Detect which cell encompasses the target text, then output its [X, Y] center coordinate. 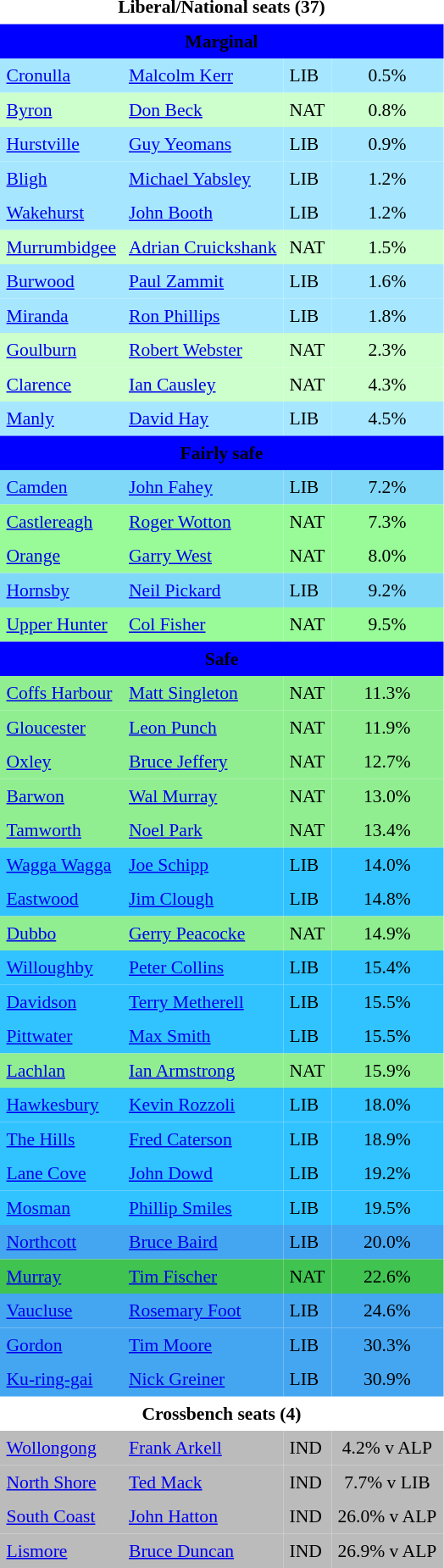
Ian Causley [202, 384]
2.3% [387, 350]
7.3% [387, 521]
Gordon [61, 1344]
Noel Park [202, 830]
Northcott [61, 1242]
26.0% v ALP [387, 1516]
Wakehurst [61, 213]
Willoughby [61, 967]
14.8% [387, 899]
Matt Singleton [202, 693]
1.8% [387, 315]
Tim Fischer [202, 1276]
Mosman [61, 1207]
8.0% [387, 556]
Wal Murray [202, 795]
Dubbo [61, 933]
Phillip Smiles [202, 1207]
Ku-ring-gai [61, 1379]
Nick Greiner [202, 1379]
Hawkesbury [61, 1105]
Leon Punch [202, 727]
26.9% v ALP [387, 1550]
18.9% [387, 1139]
Fred Caterson [202, 1139]
Rosemary Foot [202, 1310]
Jim Clough [202, 899]
7.7% v LIB [387, 1482]
22.6% [387, 1276]
14.9% [387, 933]
Guy Yeomans [202, 144]
18.0% [387, 1105]
Frank Arkell [202, 1448]
Peter Collins [202, 967]
The Hills [61, 1139]
1.6% [387, 281]
Tamworth [61, 830]
4.5% [387, 418]
Terry Metherell [202, 1001]
1.5% [387, 247]
Max Smith [202, 1036]
Murray [61, 1276]
14.0% [387, 864]
Wollongong [61, 1448]
15.4% [387, 967]
Vaucluse [61, 1310]
Kevin Rozzoli [202, 1105]
Burwood [61, 281]
Wagga Wagga [61, 864]
19.2% [387, 1173]
Lismore [61, 1550]
Lachlan [61, 1070]
Safe [222, 658]
Davidson [61, 1001]
12.7% [387, 762]
Oxley [61, 762]
Ron Phillips [202, 315]
Joe Schipp [202, 864]
Crossbench seats (4) [222, 1413]
Roger Wotton [202, 521]
Miranda [61, 315]
4.2% v ALP [387, 1448]
Cronulla [61, 75]
0.5% [387, 75]
North Shore [61, 1482]
15.9% [387, 1070]
19.5% [387, 1207]
John Hatton [202, 1516]
Ted Mack [202, 1482]
11.3% [387, 693]
0.9% [387, 144]
24.6% [387, 1310]
Malcolm Kerr [202, 75]
13.4% [387, 830]
Coffs Harbour [61, 693]
Manly [61, 418]
Michael Yabsley [202, 178]
Murrumbidgee [61, 247]
Gloucester [61, 727]
John Booth [202, 213]
Robert Webster [202, 350]
Goulburn [61, 350]
Neil Pickard [202, 590]
Clarence [61, 384]
Bruce Baird [202, 1242]
Don Beck [202, 109]
7.2% [387, 487]
Hornsby [61, 590]
30.9% [387, 1379]
0.8% [387, 109]
Lane Cove [61, 1173]
Bligh [61, 178]
Hurstville [61, 144]
Byron [61, 109]
4.3% [387, 384]
Upper Hunter [61, 624]
Eastwood [61, 899]
13.0% [387, 795]
9.2% [387, 590]
John Dowd [202, 1173]
Orange [61, 556]
Paul Zammit [202, 281]
Garry West [202, 556]
Tim Moore [202, 1344]
Fairly safe [222, 452]
Col Fisher [202, 624]
Ian Armstrong [202, 1070]
Castlereagh [61, 521]
Marginal [222, 41]
John Fahey [202, 487]
11.9% [387, 727]
Bruce Duncan [202, 1550]
Gerry Peacocke [202, 933]
Pittwater [61, 1036]
South Coast [61, 1516]
20.0% [387, 1242]
Adrian Cruickshank [202, 247]
Bruce Jeffery [202, 762]
Camden [61, 487]
Barwon [61, 795]
30.3% [387, 1344]
David Hay [202, 418]
9.5% [387, 624]
